Determine the [X, Y] coordinate at the center of the cell enclosing the given text.  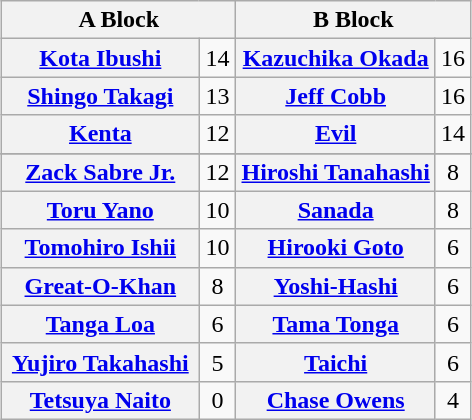
Kota Ibushi [101, 58]
4 [452, 400]
Tomohiro Ishii [101, 248]
Kazuchika Okada [336, 58]
Tama Tonga [336, 324]
Zack Sabre Jr. [101, 172]
0 [218, 400]
Sanada [336, 210]
B Block [353, 20]
Great-O-Khan [101, 286]
Yoshi-Hashi [336, 286]
Kenta [101, 134]
Toru Yano [101, 210]
Chase Owens [336, 400]
Shingo Takagi [101, 96]
Hiroshi Tanahashi [336, 172]
13 [218, 96]
Tetsuya Naito [101, 400]
A Block [119, 20]
Jeff Cobb [336, 96]
Tanga Loa [101, 324]
Taichi [336, 362]
Evil [336, 134]
5 [218, 362]
Hirooki Goto [336, 248]
Yujiro Takahashi [101, 362]
